Determine the [x, y] coordinate at the center of the cell enclosing the given text.  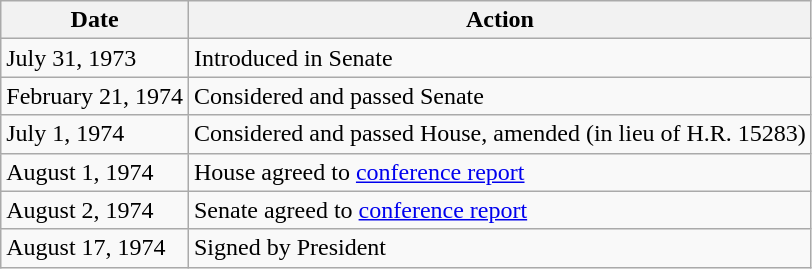
Date [95, 20]
Signed by President [500, 248]
August 17, 1974 [95, 248]
August 1, 1974 [95, 172]
Action [500, 20]
July 31, 1973 [95, 58]
Considered and passed House, amended (in lieu of H.R. 15283) [500, 134]
Considered and passed Senate [500, 96]
July 1, 1974 [95, 134]
House agreed to conference report [500, 172]
Senate agreed to conference report [500, 210]
August 2, 1974 [95, 210]
Introduced in Senate [500, 58]
February 21, 1974 [95, 96]
